Search for the cell housing the specified text and yield its (x, y) center coordinate. 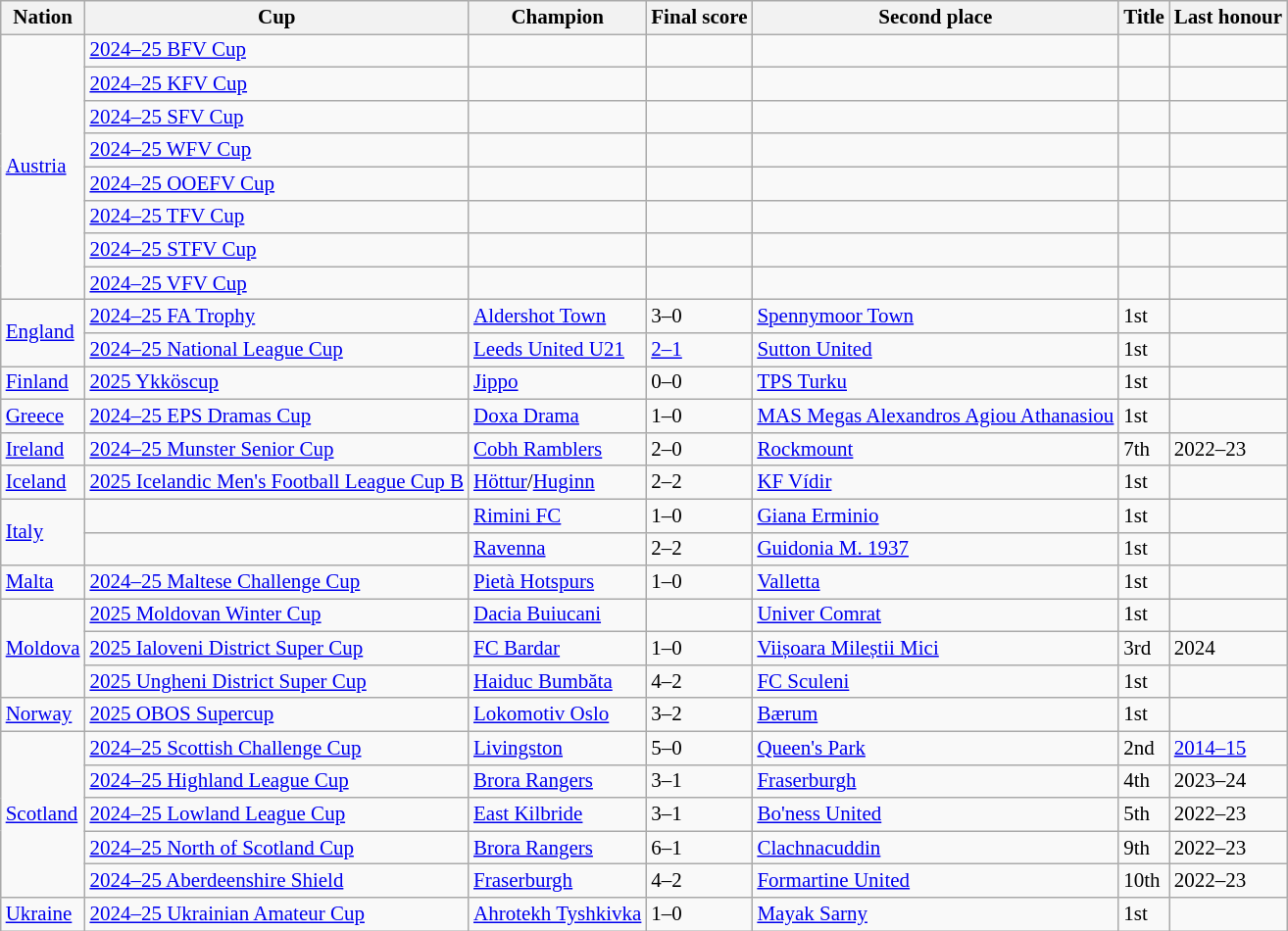
Cup (276, 18)
Clachnacuddin (935, 848)
Haiduc Bumbăta (557, 682)
2014–15 (1228, 748)
Sutton United (935, 350)
2025 Moldovan Winter Cup (276, 615)
2024–25 Highland League Cup (276, 781)
3–2 (699, 714)
Finland (43, 383)
Spennymoor Town (935, 317)
2024–25 SFV Cup (276, 117)
Last honour (1228, 18)
2024–25 National League Cup (276, 350)
2025 Ialoveni District Super Cup (276, 649)
Livingston (557, 748)
10th (1144, 881)
Ireland (43, 449)
Höttur/Huginn (557, 482)
2024–25 Lowland League Cup (276, 814)
Norway (43, 714)
Aldershot Town (557, 317)
Ravenna (557, 549)
Formartine United (935, 881)
2025 Icelandic Men's Football League Cup B (276, 482)
Scotland (43, 813)
Title (1144, 18)
Pietà Hotspurs (557, 582)
Mayak Sarny (935, 914)
2024–25 TFV Cup (276, 217)
Queen's Park (935, 748)
MAS Megas Alexandros Agiou Athanasiou (935, 416)
Rimini FC (557, 515)
Bærum (935, 714)
Univer Comrat (935, 615)
2024–25 FA Trophy (276, 317)
KF Vídir (935, 482)
Malta (43, 582)
7th (1144, 449)
Valletta (935, 582)
4th (1144, 781)
2024–25 Munster Senior Cup (276, 449)
2025 Ungheni District Super Cup (276, 682)
2024 (1228, 649)
2023–24 (1228, 781)
2024–25 WFV Cup (276, 150)
Second place (935, 18)
Doxa Drama (557, 416)
2024–25 Ukrainian Amateur Cup (276, 914)
2024–25 North of Scotland Cup (276, 848)
5–0 (699, 748)
Dacia Buiucani (557, 615)
2–1 (699, 350)
East Kilbride (557, 814)
2025 OBOS Supercup (276, 714)
Viișoara Mileștii Mici (935, 649)
Champion (557, 18)
3rd (1144, 649)
Rockmount (935, 449)
Greece (43, 416)
0–0 (699, 383)
Cobh Ramblers (557, 449)
2024–25 Maltese Challenge Cup (276, 582)
2024–25 KFV Cup (276, 84)
2024–25 STFV Cup (276, 250)
FC Sculeni (935, 682)
2025 Ykköscup (276, 383)
Iceland (43, 482)
3–0 (699, 317)
Lokomotiv Oslo (557, 714)
Bo'ness United (935, 814)
6–1 (699, 848)
Moldova (43, 649)
Final score (699, 18)
Austria (43, 167)
Leeds United U21 (557, 350)
Jippo (557, 383)
2024–25 Aberdeenshire Shield (276, 881)
2024–25 Scottish Challenge Cup (276, 748)
9th (1144, 848)
TPS Turku (935, 383)
England (43, 333)
Ukraine (43, 914)
2024–25 OOEFV Cup (276, 183)
Giana Erminio (935, 515)
5th (1144, 814)
FC Bardar (557, 649)
2024–25 EPS Dramas Cup (276, 416)
Italy (43, 532)
Guidonia M. 1937 (935, 549)
Ahrotekh Tyshkivka (557, 914)
2–0 (699, 449)
2024–25 BFV Cup (276, 51)
2nd (1144, 748)
2024–25 VFV Cup (276, 283)
Nation (43, 18)
